Find where the given text appears and provide that cell's center as [X, Y] coordinate. 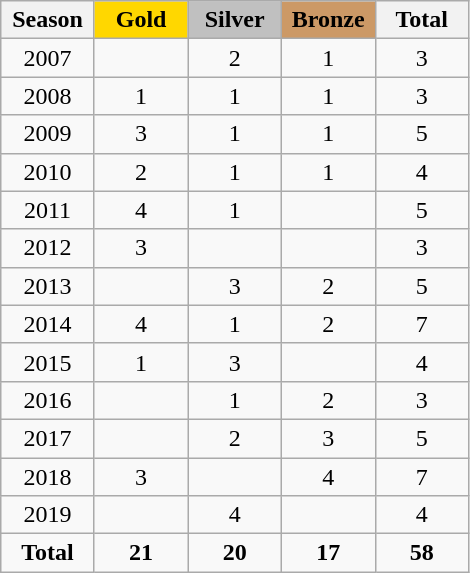
2007 [48, 58]
17 [328, 553]
Bronze [328, 20]
58 [422, 553]
20 [235, 553]
2016 [48, 400]
Silver [235, 20]
2008 [48, 96]
2019 [48, 515]
Gold [141, 20]
2015 [48, 362]
2010 [48, 172]
2013 [48, 286]
2018 [48, 477]
2014 [48, 324]
2012 [48, 248]
2011 [48, 210]
2009 [48, 134]
Season [48, 20]
2017 [48, 438]
21 [141, 553]
